Provide the [x, y] coordinate of the cell's center where the given text is located.  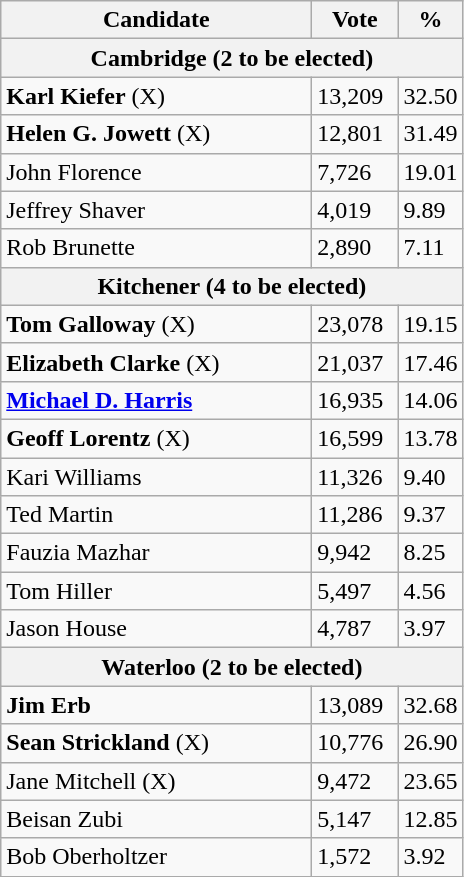
Geoff Lorentz (X) [156, 438]
Karl Kiefer (X) [156, 96]
9.40 [430, 477]
Bob Oberholtzer [156, 857]
Kitchener (4 to be elected) [232, 286]
14.06 [430, 400]
1,572 [355, 857]
4,787 [355, 629]
10,776 [355, 743]
Candidate [156, 20]
23,078 [355, 324]
9.89 [430, 210]
Vote [355, 20]
13.78 [430, 438]
5,497 [355, 591]
12,801 [355, 134]
Tom Hiller [156, 591]
Jeffrey Shaver [156, 210]
32.68 [430, 705]
Beisan Zubi [156, 819]
Ted Martin [156, 515]
% [430, 20]
Sean Strickland (X) [156, 743]
3.92 [430, 857]
11,326 [355, 477]
11,286 [355, 515]
32.50 [430, 96]
23.65 [430, 781]
7.11 [430, 248]
Jim Erb [156, 705]
4.56 [430, 591]
Rob Brunette [156, 248]
4,019 [355, 210]
13,209 [355, 96]
5,147 [355, 819]
Kari Williams [156, 477]
16,935 [355, 400]
21,037 [355, 362]
2,890 [355, 248]
19.01 [430, 172]
9,472 [355, 781]
9.37 [430, 515]
17.46 [430, 362]
9,942 [355, 553]
26.90 [430, 743]
7,726 [355, 172]
John Florence [156, 172]
3.97 [430, 629]
16,599 [355, 438]
31.49 [430, 134]
Michael D. Harris [156, 400]
Tom Galloway (X) [156, 324]
Jane Mitchell (X) [156, 781]
8.25 [430, 553]
Jason House [156, 629]
Cambridge (2 to be elected) [232, 58]
19.15 [430, 324]
13,089 [355, 705]
Helen G. Jowett (X) [156, 134]
Elizabeth Clarke (X) [156, 362]
Waterloo (2 to be elected) [232, 667]
12.85 [430, 819]
Fauzia Mazhar [156, 553]
